Search for the cell housing the specified text and yield its [x, y] center coordinate. 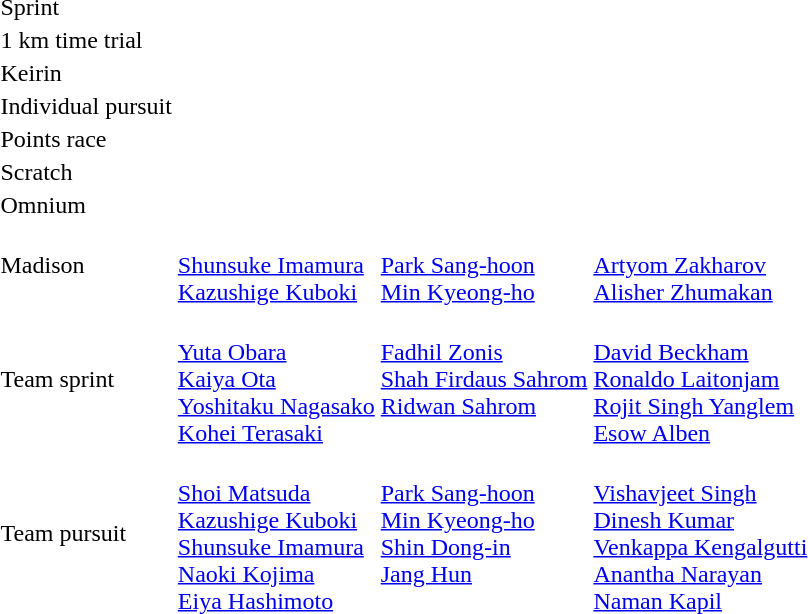
Yuta ObaraKaiya OtaYoshitaku NagasakoKohei Terasaki [276, 379]
Park Sang-hoonMin Kyeong-ho [484, 265]
Fadhil ZonisShah Firdaus SahromRidwan Sahrom [484, 379]
Shunsuke ImamuraKazushige Kuboki [276, 265]
